Find where the given text appears and provide that cell's center as (x, y) coordinate. 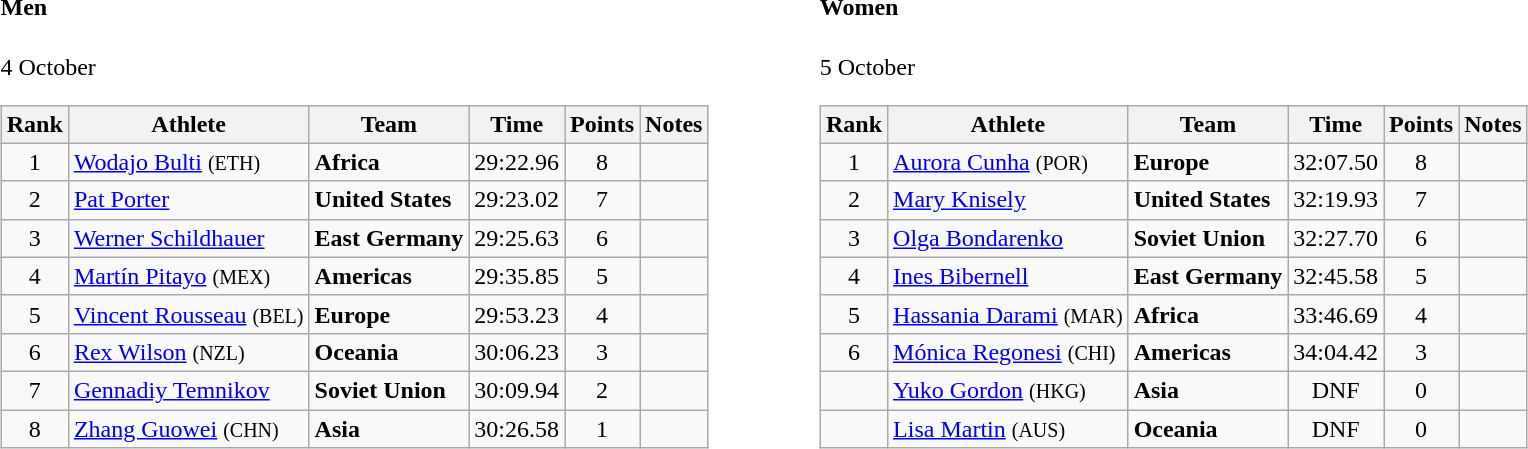
30:26.58 (517, 429)
Pat Porter (188, 200)
29:53.23 (517, 314)
Wodajo Bulti (ETH) (188, 162)
32:27.70 (1336, 238)
Vincent Rousseau (BEL) (188, 314)
30:06.23 (517, 352)
Lisa Martin (AUS) (1008, 429)
29:22.96 (517, 162)
29:25.63 (517, 238)
32:07.50 (1336, 162)
Werner Schildhauer (188, 238)
Ines Bibernell (1008, 276)
Martín Pitayo (MEX) (188, 276)
Mary Knisely (1008, 200)
33:46.69 (1336, 314)
32:45.58 (1336, 276)
34:04.42 (1336, 352)
30:09.94 (517, 390)
32:19.93 (1336, 200)
29:23.02 (517, 200)
Mónica Regonesi (CHI) (1008, 352)
Rex Wilson (NZL) (188, 352)
Gennadiy Temnikov (188, 390)
Aurora Cunha (POR) (1008, 162)
29:35.85 (517, 276)
Hassania Darami (MAR) (1008, 314)
Yuko Gordon (HKG) (1008, 390)
Zhang Guowei (CHN) (188, 429)
Olga Bondarenko (1008, 238)
